Identify which cell holds the provided text, then report its (x, y) central coordinate. 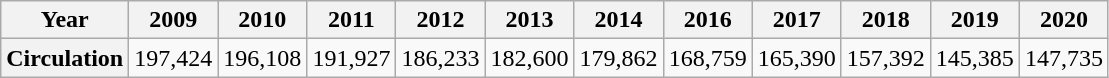
145,385 (974, 58)
2010 (262, 20)
197,424 (174, 58)
147,735 (1064, 58)
196,108 (262, 58)
179,862 (618, 58)
2013 (530, 20)
2019 (974, 20)
168,759 (708, 58)
165,390 (796, 58)
Circulation (65, 58)
Year (65, 20)
2020 (1064, 20)
186,233 (440, 58)
2017 (796, 20)
2016 (708, 20)
2012 (440, 20)
2011 (352, 20)
182,600 (530, 58)
2014 (618, 20)
2009 (174, 20)
157,392 (886, 58)
191,927 (352, 58)
2018 (886, 20)
